Find where the given text appears and provide that cell's center as (X, Y) coordinate. 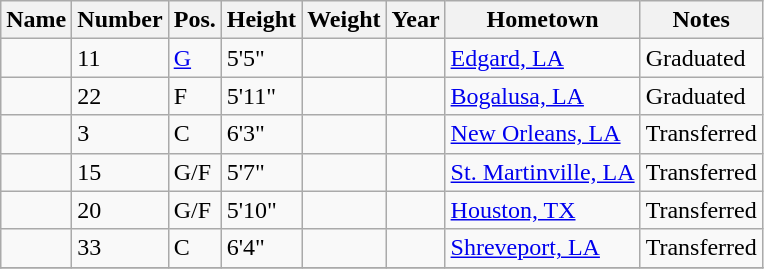
3 (120, 134)
6'4" (261, 248)
22 (120, 96)
20 (120, 210)
New Orleans, LA (542, 134)
Name (36, 20)
Edgard, LA (542, 58)
5'10" (261, 210)
5'7" (261, 172)
6'3" (261, 134)
F (194, 96)
Houston, TX (542, 210)
Height (261, 20)
33 (120, 248)
St. Martinville, LA (542, 172)
Number (120, 20)
G (194, 58)
Notes (701, 20)
Bogalusa, LA (542, 96)
15 (120, 172)
5'5" (261, 58)
Weight (344, 20)
Hometown (542, 20)
11 (120, 58)
5'11" (261, 96)
Pos. (194, 20)
Year (416, 20)
Shreveport, LA (542, 248)
